Scan for the cell matching the given text and deliver its (x, y) coordinate at center. 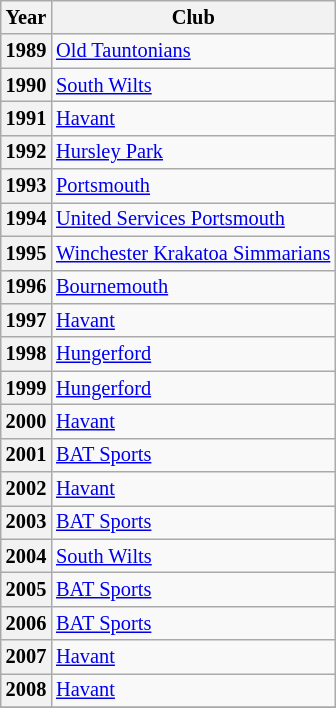
Portsmouth (193, 186)
1989 (26, 51)
2007 (26, 657)
1990 (26, 85)
1998 (26, 354)
Year (26, 17)
Winchester Krakatoa Simmarians (193, 253)
1999 (26, 388)
2006 (26, 623)
Club (193, 17)
1997 (26, 320)
1991 (26, 118)
1996 (26, 287)
1995 (26, 253)
Old Tauntonians (193, 51)
2005 (26, 589)
2004 (26, 556)
2002 (26, 489)
1993 (26, 186)
1994 (26, 219)
1992 (26, 152)
2008 (26, 690)
2001 (26, 455)
Hursley Park (193, 152)
2003 (26, 522)
United Services Portsmouth (193, 219)
Bournemouth (193, 287)
2000 (26, 421)
